From the cell containing the given text, extract its center point as [X, Y] coordinate. 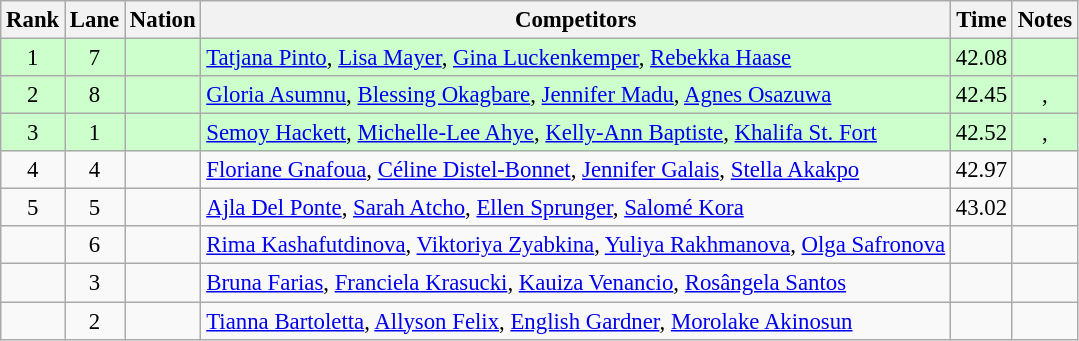
42.08 [981, 58]
Gloria Asumnu, Blessing Okagbare, Jennifer Madu, Agnes Osazuwa [576, 95]
8 [95, 95]
Lane [95, 20]
Notes [1044, 20]
Tatjana Pinto, Lisa Mayer, Gina Luckenkemper, Rebekka Haase [576, 58]
Competitors [576, 20]
Bruna Farias, Franciela Krasucki, Kauiza Venancio, Rosângela Santos [576, 283]
Nation [163, 20]
6 [95, 245]
42.97 [981, 170]
Tianna Bartoletta, Allyson Felix, English Gardner, Morolake Akinosun [576, 321]
7 [95, 58]
Rima Kashafutdinova, Viktoriya Zyabkina, Yuliya Rakhmanova, Olga Safronova [576, 245]
Time [981, 20]
Semoy Hackett, Michelle-Lee Ahye, Kelly-Ann Baptiste, Khalifa St. Fort [576, 133]
Floriane Gnafoua, Céline Distel-Bonnet, Jennifer Galais, Stella Akakpo [576, 170]
42.45 [981, 95]
Ajla Del Ponte, Sarah Atcho, Ellen Sprunger, Salomé Kora [576, 208]
42.52 [981, 133]
Rank [33, 20]
43.02 [981, 208]
